Output the [x, y] coordinate of the center of the cell containing the given text.  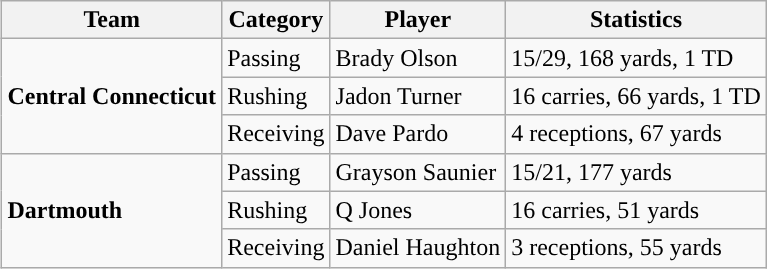
Player [418, 20]
Central Connecticut [112, 96]
Statistics [636, 20]
Brady Olson [418, 58]
4 receptions, 67 yards [636, 134]
Dartmouth [112, 210]
Grayson Saunier [418, 172]
Category [276, 20]
Daniel Haughton [418, 248]
15/29, 168 yards, 1 TD [636, 58]
Dave Pardo [418, 134]
16 carries, 51 yards [636, 210]
Q Jones [418, 210]
Team [112, 20]
15/21, 177 yards [636, 172]
3 receptions, 55 yards [636, 248]
16 carries, 66 yards, 1 TD [636, 96]
Jadon Turner [418, 96]
